Return the [X, Y] coordinate for the center point of the cell that contains the specified text.  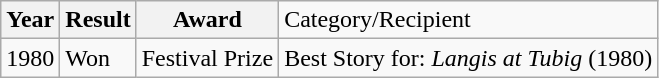
Result [98, 20]
1980 [30, 58]
Award [207, 20]
Best Story for: Langis at Tubig (1980) [468, 58]
Category/Recipient [468, 20]
Year [30, 20]
Festival Prize [207, 58]
Won [98, 58]
